Scan for the cell matching the given text and deliver its [X, Y] coordinate at center. 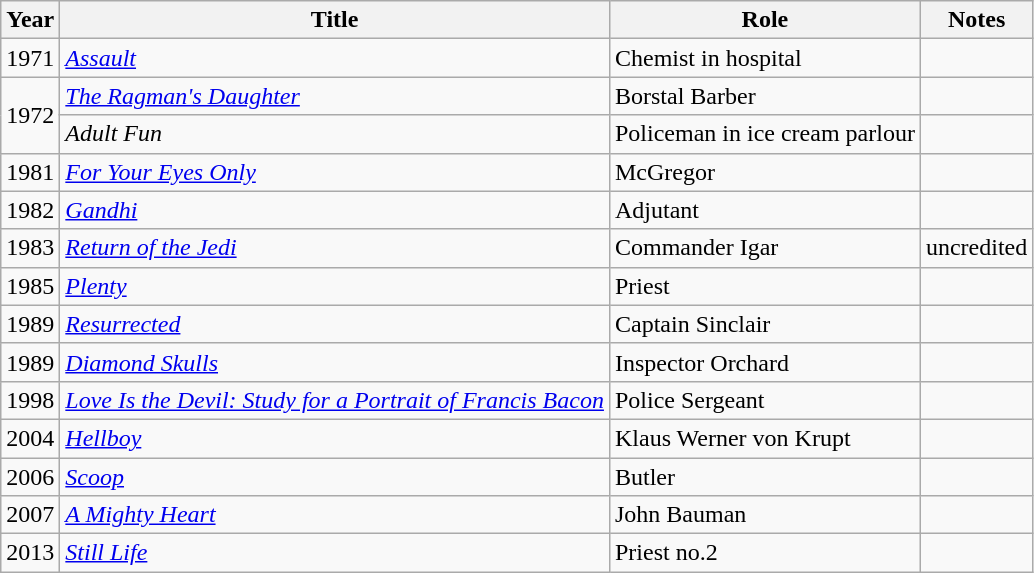
Love Is the Devil: Study for a Portrait of Francis Bacon [335, 400]
Role [764, 20]
1971 [30, 58]
Priest no.2 [764, 553]
Commander Igar [764, 248]
John Bauman [764, 515]
Captain Sinclair [764, 324]
Klaus Werner von Krupt [764, 438]
A Mighty Heart [335, 515]
Hellboy [335, 438]
uncredited [976, 248]
2007 [30, 515]
Policeman in ice cream parlour [764, 134]
1983 [30, 248]
2006 [30, 477]
Still Life [335, 553]
Chemist in hospital [764, 58]
For Your Eyes Only [335, 172]
Scoop [335, 477]
2004 [30, 438]
Butler [764, 477]
2013 [30, 553]
Borstal Barber [764, 96]
Police Sergeant [764, 400]
1982 [30, 210]
Assault [335, 58]
1998 [30, 400]
Adjutant [764, 210]
Resurrected [335, 324]
Adult Fun [335, 134]
Notes [976, 20]
Priest [764, 286]
1985 [30, 286]
Title [335, 20]
Return of the Jedi [335, 248]
Year [30, 20]
Gandhi [335, 210]
1981 [30, 172]
Inspector Orchard [764, 362]
1972 [30, 115]
Plenty [335, 286]
McGregor [764, 172]
The Ragman's Daughter [335, 96]
Diamond Skulls [335, 362]
